Locate the cell with the specified text and output its [x, y] center coordinate. 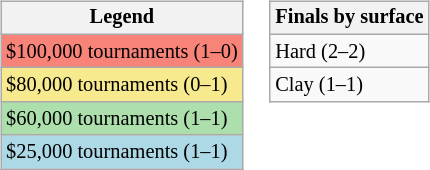
$25,000 tournaments (1–1) [122, 152]
Legend [122, 18]
Finals by surface [349, 18]
$80,000 tournaments (0–1) [122, 85]
Clay (1–1) [349, 85]
$100,000 tournaments (1–0) [122, 51]
Hard (2–2) [349, 51]
$60,000 tournaments (1–1) [122, 119]
